Capture the cell that displays the provided text and extract its (X, Y) central coordinate. 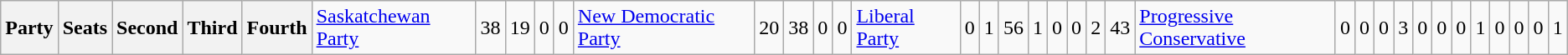
New Democratic Party (663, 28)
3 (1404, 28)
Seats (85, 28)
Second (147, 28)
Fourth (276, 28)
43 (1121, 28)
20 (769, 28)
Party (29, 28)
Liberal Party (906, 28)
19 (519, 28)
2 (1096, 28)
Saskatchewan Party (394, 28)
Progressive Conservative (1235, 28)
Third (213, 28)
56 (1014, 28)
